Capture the cell that displays the provided text and extract its [x, y] central coordinate. 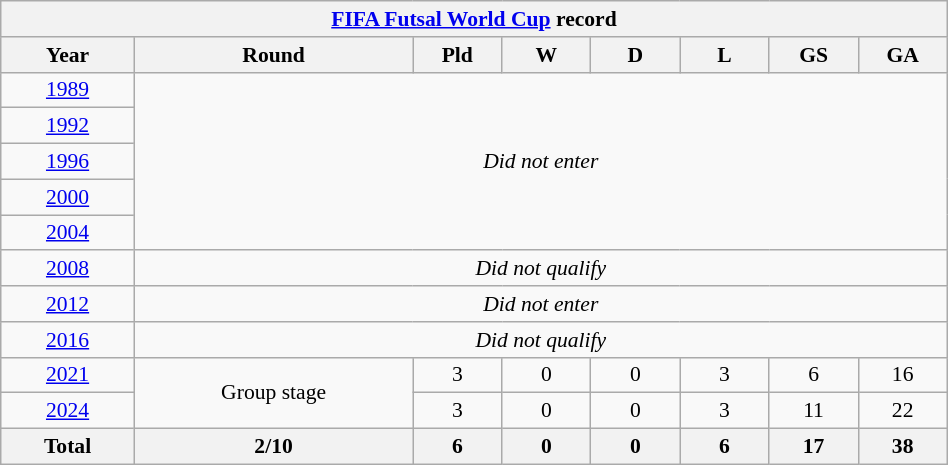
GA [902, 55]
Round [273, 55]
2000 [68, 197]
2008 [68, 269]
D [636, 55]
2024 [68, 411]
1989 [68, 90]
Total [68, 447]
38 [902, 447]
FIFA Futsal World Cup record [474, 19]
22 [902, 411]
Group stage [273, 392]
2004 [68, 233]
1996 [68, 162]
17 [814, 447]
Pld [458, 55]
2/10 [273, 447]
2016 [68, 340]
11 [814, 411]
Year [68, 55]
W [546, 55]
1992 [68, 126]
16 [902, 375]
2012 [68, 304]
2021 [68, 375]
GS [814, 55]
L [724, 55]
